Determine the [X, Y] coordinate at the center of the cell enclosing the given text.  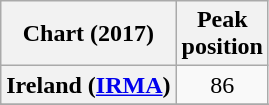
Chart (2017) [88, 34]
86 [222, 85]
Peak position [222, 34]
Ireland (IRMA) [88, 85]
